Return (x, y) of the center of cell containing provided text 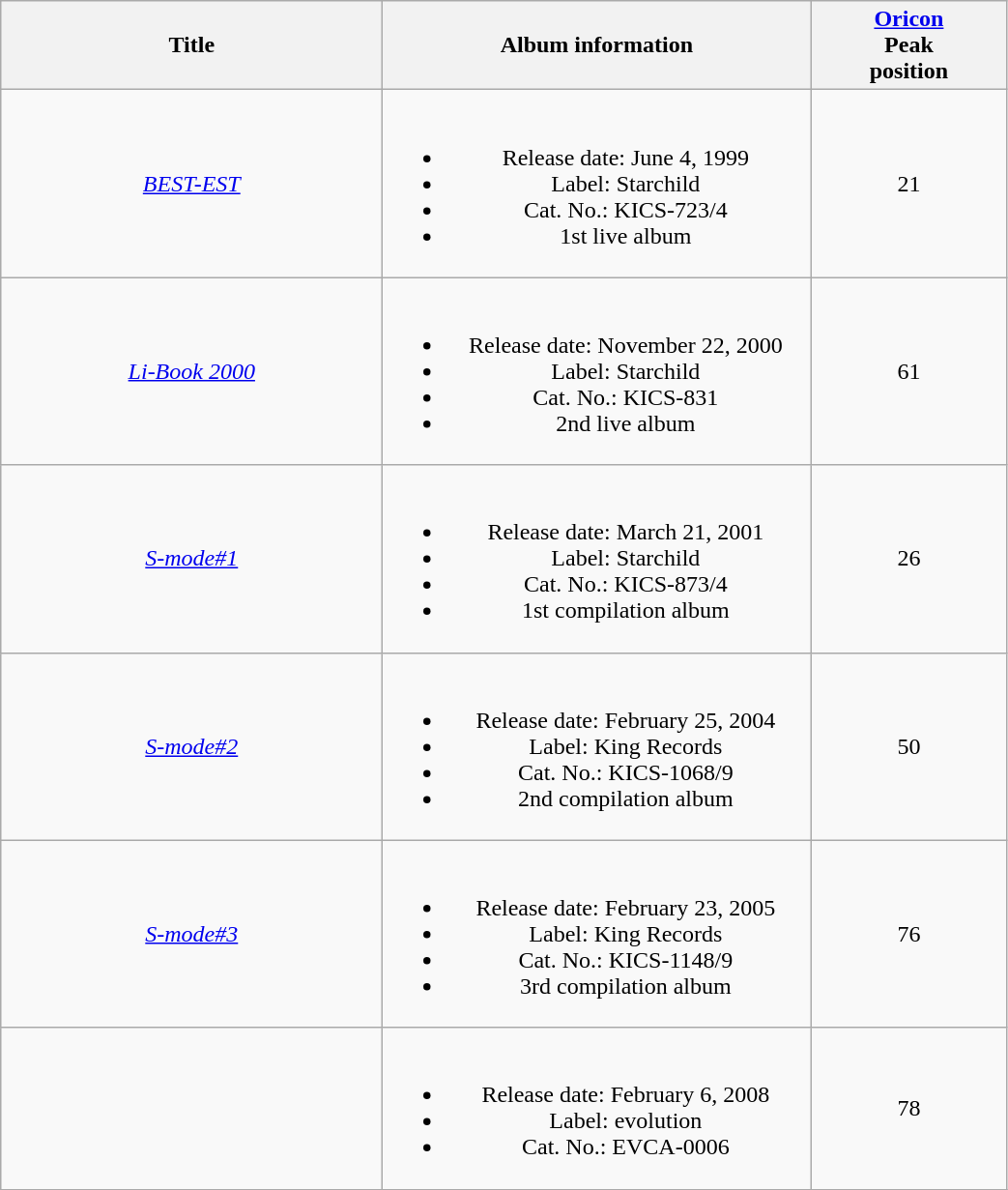
50 (908, 746)
S-mode#1 (191, 559)
OriconPeakposition (908, 45)
Release date: February 23, 2005Label: King RecordsCat. No.: KICS-1148/93rd compilation album (597, 934)
76 (908, 934)
Release date: February 25, 2004Label: King RecordsCat. No.: KICS-1068/92nd compilation album (597, 746)
Release date: March 21, 2001Label: StarchildCat. No.: KICS-873/41st compilation album (597, 559)
Release date: November 22, 2000Label: StarchildCat. No.: KICS-8312nd live album (597, 371)
61 (908, 371)
Release date: June 4, 1999Label: StarchildCat. No.: KICS-723/41st live album (597, 184)
S-mode#3 (191, 934)
Album information (597, 45)
21 (908, 184)
26 (908, 559)
Release date: February 6, 2008Label: evolutionCat. No.: EVCA-0006 (597, 1108)
Title (191, 45)
S-mode#2 (191, 746)
Li-Book 2000 (191, 371)
78 (908, 1108)
BEST-EST (191, 184)
